Find where the given text appears and provide that cell's center as (x, y) coordinate. 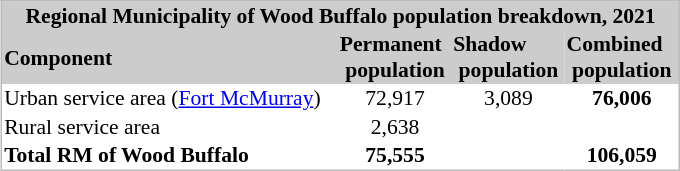
106,059 (622, 155)
Urban service area (Fort McMurray) (170, 98)
Component (170, 57)
72,917 (394, 98)
Total RM of Wood Buffalo (170, 155)
76,006 (622, 98)
Rural service area (170, 126)
2,638 (394, 126)
3,089 (508, 98)
Permanent population (394, 57)
Combined population (622, 57)
Regional Municipality of Wood Buffalo population breakdown, 2021 (340, 16)
Shadow population (508, 57)
75,555 (394, 155)
